Locate the cell with the specified text and output its [x, y] center coordinate. 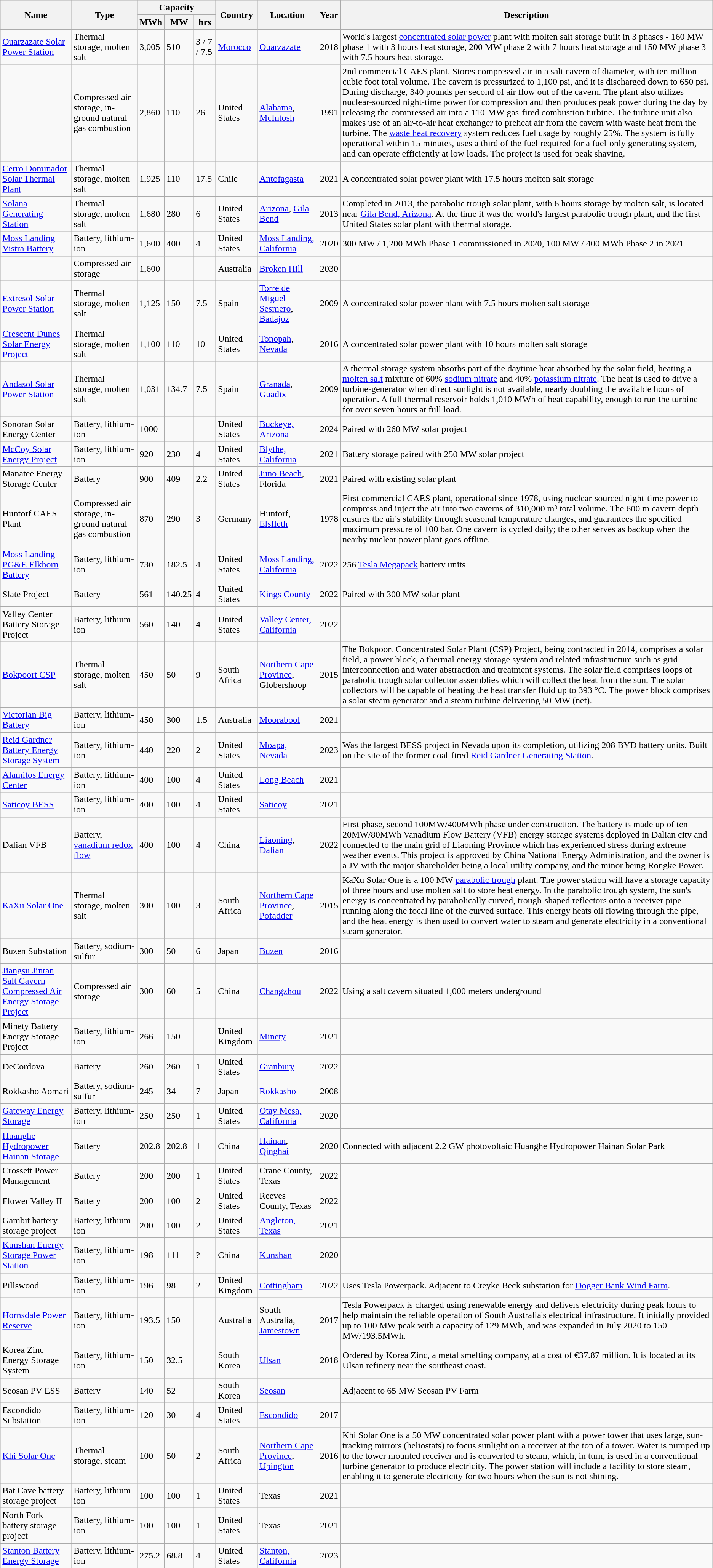
Slate Project [36, 594]
198 [151, 1255]
Bat Cave battery storage project [36, 1495]
Liaoning, Dalian [287, 845]
34 [179, 1092]
Type [104, 15]
Battery, vanadium redox flow [104, 845]
10 [205, 344]
111 [179, 1255]
256 Tesla Megapack battery units [526, 564]
Moss Landing PG&E Elkhorn Battery [36, 564]
Ulsan [287, 1360]
2030 [329, 268]
1991 [329, 113]
Flower Valley II [36, 1200]
409 [179, 479]
Seosan [287, 1390]
Valley Center, California [287, 624]
Kings County [287, 594]
Moss Landing Vistra Battery [36, 244]
Ouarzazate [287, 47]
60 [179, 991]
560 [151, 624]
Solana Generating Station [36, 214]
290 [179, 519]
Torre de Miguel Sesmero, Badajoz [287, 303]
Escondido [287, 1415]
Blythe, California [287, 454]
561 [151, 594]
730 [151, 564]
2008 [329, 1092]
Otay Mesa, California [287, 1116]
Moorabool [287, 720]
5 [205, 991]
Saticoy BESS [36, 804]
Buzen [287, 951]
Paired with existing solar plant [526, 479]
Description [526, 15]
hrs [205, 22]
Germany [237, 519]
KaXu Solar One [36, 906]
Kunshan Energy Storage Power Station [36, 1255]
McCoy Solar Energy Project [36, 454]
Extresol Solar Power Station [36, 303]
Bokpoort CSP [36, 675]
Seosan PV ESS [36, 1390]
Country [237, 15]
Tonopah, Nevada [287, 344]
Huntorf CAES Plant [36, 519]
Andasol Solar Power Station [36, 389]
2,860 [151, 113]
Juno Beach, Florida [287, 479]
1978 [329, 519]
Gambit battery storage project [36, 1226]
98 [179, 1285]
DeCordova [36, 1066]
Alamitos Energy Center [36, 780]
? [205, 1255]
Using a salt cavern situated 1,000 meters underground [526, 991]
Ordered by Korea Zinc, a metal smelting company, at a cost of €37.87 million. It is located at its Ulsan refinery near the southeast coast. [526, 1360]
3,005 [151, 47]
196 [151, 1285]
68.8 [179, 1555]
Paired with 300 MW solar plant [526, 594]
Minety Battery Energy Storage Project [36, 1036]
2.2 [205, 479]
245 [151, 1092]
Rokkasho [287, 1092]
Stanton, California [287, 1555]
Buckeye, Arizona [287, 429]
Battery storage paired with 250 MW solar project [526, 454]
A concentrated solar power plant with 7.5 hours molten salt storage [526, 303]
Gateway Energy Storage [36, 1116]
Rokkasho Aomari [36, 1092]
Changzhou [287, 991]
9 [205, 675]
Thermal storage, steam [104, 1455]
Ouarzazate Solar Power Station [36, 47]
MWh [151, 22]
Alabama, McIntosh [287, 113]
280 [179, 214]
Saticoy [287, 804]
275.2 [151, 1555]
Crescent Dunes Solar Energy Project [36, 344]
52 [179, 1390]
140.25 [179, 594]
Stanton Battery Energy Storage [36, 1555]
Chile [237, 179]
Cerro Dominador Solar Thermal Plant [36, 179]
17.5 [205, 179]
920 [151, 454]
Reid Gardner Battery Energy Storage System [36, 750]
Escondido Substation [36, 1415]
Northern Cape Province, Upington [287, 1455]
900 [151, 479]
Cottingham [287, 1285]
Victorian Big Battery [36, 720]
Sonoran Solar Energy Center [36, 429]
Dalian VFB [36, 845]
Granada, Guadix [287, 389]
1,925 [151, 179]
182.5 [179, 564]
870 [151, 519]
Name [36, 15]
1,100 [151, 344]
Antofagasta [287, 179]
1,125 [151, 303]
Capacity [177, 8]
Northern Cape Province, Globershoop [287, 675]
134.7 [179, 389]
Khi Solar One [36, 1455]
120 [151, 1415]
Huntorf, Elsfleth [287, 519]
Hornsdale Power Reserve [36, 1320]
Long Beach [287, 780]
193.5 [151, 1320]
1,031 [151, 389]
Connected with adjacent 2.2 GW photovoltaic Huanghe Hydropower Hainan Solar Park [526, 1146]
3 / 7 / 7.5 [205, 47]
220 [179, 750]
Granbury [287, 1066]
Manatee Energy Storage Center [36, 479]
Moapa, Nevada [287, 750]
Hainan, Qinghai [287, 1146]
510 [179, 47]
Uses Tesla Powerpack. Adjacent to Creyke Beck substation for Dogger Bank Wind Farm. [526, 1285]
North Fork battery storage project [36, 1525]
266 [151, 1036]
1,680 [151, 214]
Minety [287, 1036]
230 [179, 454]
Reeves County, Texas [287, 1200]
Huanghe Hydropower Hainan Storage [36, 1146]
Crane County, Texas [287, 1176]
Location [287, 15]
Northern Cape Province, Pofadder [287, 906]
26 [205, 113]
Jiangsu Jintan Salt Cavern Compressed Air Energy Storage Project [36, 991]
Angleton, Texas [287, 1226]
Korea Zinc Energy Storage System [36, 1360]
Pillswood [36, 1285]
2013 [329, 214]
Arizona, Gila Bend [287, 214]
Buzen Substation [36, 951]
Valley Center Battery Storage Project [36, 624]
Kunshan [287, 1255]
Morocco [237, 47]
32.5 [179, 1360]
Paired with 260 MW solar project [526, 429]
1000 [151, 429]
440 [151, 750]
30 [179, 1415]
MW [179, 22]
300 MW / 1,200 MWh Phase 1 commissioned in 2020, 100 MW / 400 MWh Phase 2 in 2021 [526, 244]
Year [329, 15]
Broken Hill [287, 268]
A concentrated solar power plant with 17.5 hours molten salt storage [526, 179]
7 [205, 1092]
A concentrated solar power plant with 10 hours molten salt storage [526, 344]
Adjacent to 65 MW Seosan PV Farm [526, 1390]
Crossett Power Management [36, 1176]
1.5 [205, 720]
South Australia, Jamestown [287, 1320]
2024 [329, 429]
